Output the (x, y) coordinate of the center of the cell containing the given text.  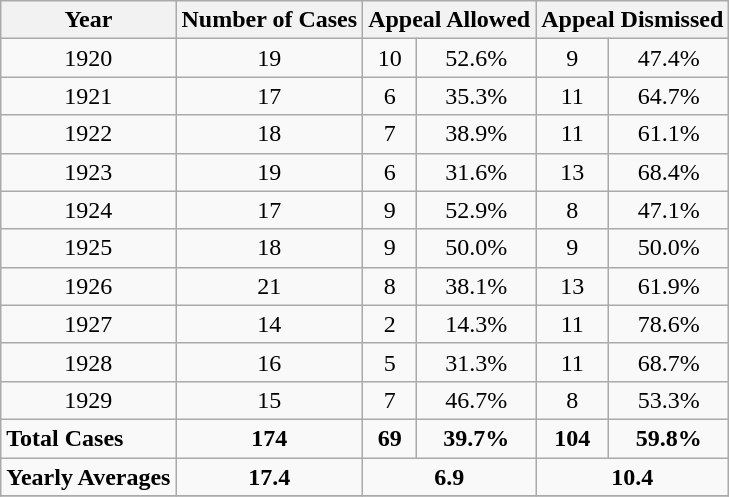
68.7% (669, 362)
47.4% (669, 58)
1929 (88, 400)
39.7% (476, 438)
Year (88, 20)
35.3% (476, 96)
1927 (88, 324)
2 (390, 324)
46.7% (476, 400)
1928 (88, 362)
1924 (88, 210)
52.6% (476, 58)
61.9% (669, 286)
Yearly Averages (88, 477)
69 (390, 438)
1922 (88, 134)
1920 (88, 58)
17.4 (270, 477)
Total Cases (88, 438)
1921 (88, 96)
21 (270, 286)
53.3% (669, 400)
5 (390, 362)
Number of Cases (270, 20)
38.1% (476, 286)
61.1% (669, 134)
15 (270, 400)
Appeal Allowed (450, 20)
10.4 (632, 477)
10 (390, 58)
14 (270, 324)
14.3% (476, 324)
52.9% (476, 210)
1923 (88, 172)
64.7% (669, 96)
31.6% (476, 172)
47.1% (669, 210)
1925 (88, 248)
174 (270, 438)
78.6% (669, 324)
104 (572, 438)
16 (270, 362)
Appeal Dismissed (632, 20)
68.4% (669, 172)
31.3% (476, 362)
38.9% (476, 134)
1926 (88, 286)
6.9 (450, 477)
59.8% (669, 438)
